Search for the cell housing the specified text and yield its (X, Y) center coordinate. 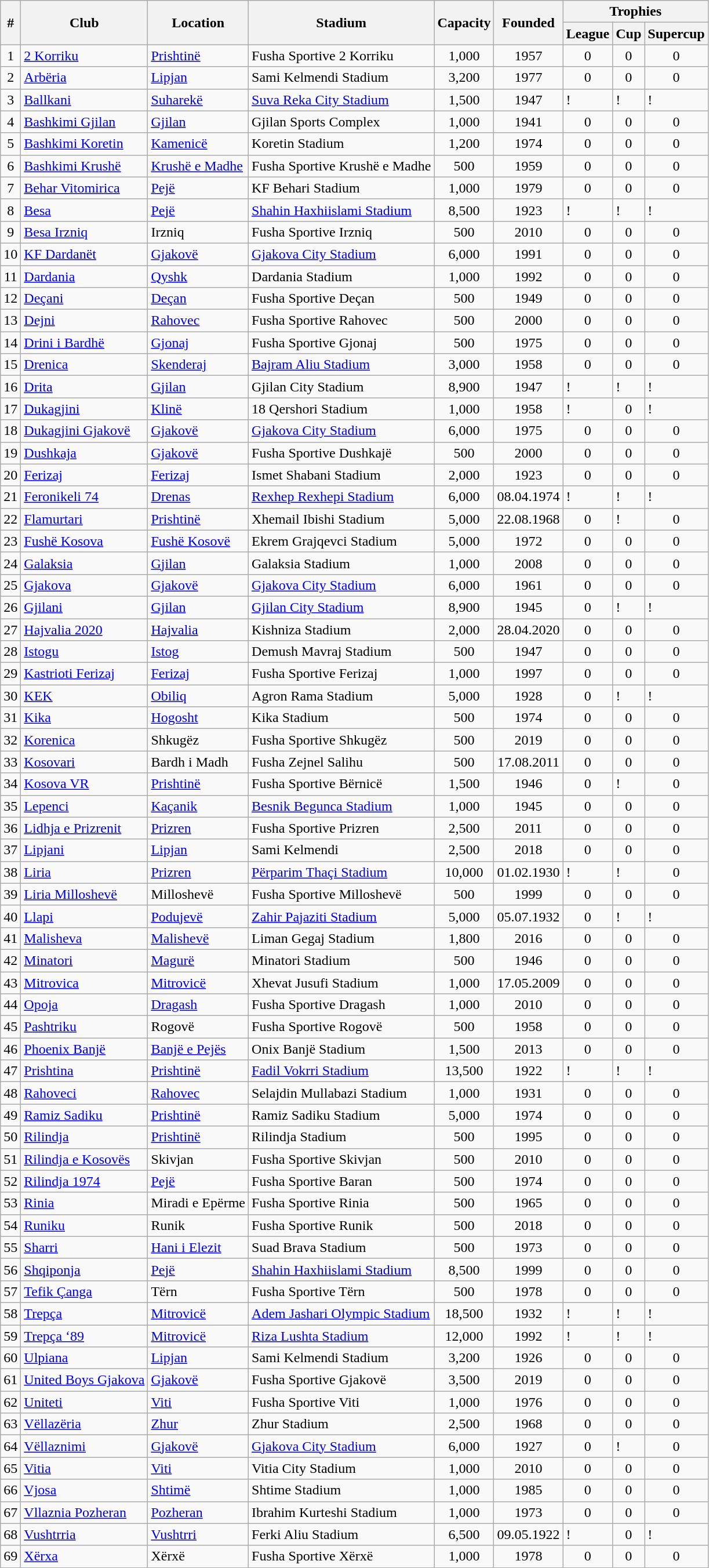
Supercup (676, 34)
Arbëria (85, 78)
Kika (85, 718)
05.07.1932 (529, 916)
Xhemail Ibishi Stadium (341, 519)
Capacity (464, 23)
Vëllaznimi (85, 1446)
67 (10, 1512)
Adem Jashari Olympic Stadium (341, 1313)
44 (10, 1005)
28 (10, 652)
Ibrahim Kurteshi Stadium (341, 1512)
Klinë (198, 409)
Mitrovica (85, 983)
63 (10, 1424)
Drini i Bardhë (85, 343)
34 (10, 784)
Bashkimi Gjilan (85, 122)
22 (10, 519)
League (588, 34)
2008 (529, 563)
1991 (529, 254)
Minatori Stadium (341, 960)
7 (10, 188)
1926 (529, 1358)
Shkugëz (198, 740)
KF Dardanët (85, 254)
Fusha Sportive Gjakovë (341, 1380)
10,000 (464, 872)
Bajram Aliu Stadium (341, 365)
Deçan (198, 299)
Drenas (198, 497)
Fusha Sportive Gjonaj (341, 343)
12,000 (464, 1335)
66 (10, 1490)
1961 (529, 585)
Ballkani (85, 100)
1922 (529, 1071)
2 Korriku (85, 56)
Ekrem Grajqevci Stadium (341, 541)
Fusha Sportive Milloshevë (341, 894)
Fushë Kosova (85, 541)
Fusha Sportive 2 Korriku (341, 56)
Bashkimi Koretin (85, 144)
Tërn (198, 1291)
58 (10, 1313)
1965 (529, 1203)
1959 (529, 166)
10 (10, 254)
6 (10, 166)
Qyshk (198, 277)
Runiku (85, 1225)
17 (10, 409)
1995 (529, 1137)
35 (10, 806)
14 (10, 343)
Fusha Sportive Runik (341, 1225)
1927 (529, 1446)
Koretin Stadium (341, 144)
Skivjan (198, 1159)
2016 (529, 938)
Trepça (85, 1313)
32 (10, 740)
Sharri (85, 1247)
1931 (529, 1093)
Vllaznia Pozheran (85, 1512)
21 (10, 497)
1,800 (464, 938)
3,000 (464, 365)
Runik (198, 1225)
1 (10, 56)
Trepça ‘89 (85, 1335)
69 (10, 1556)
Korenica (85, 740)
Kosovari (85, 762)
3,500 (464, 1380)
45 (10, 1027)
Galaksia (85, 563)
Fusha Sportive Irzniq (341, 232)
1997 (529, 674)
Fushë Kosovë (198, 541)
51 (10, 1159)
Vitia City Stadium (341, 1468)
Feronikeli 74 (85, 497)
Flamurtari (85, 519)
33 (10, 762)
2013 (529, 1049)
61 (10, 1380)
Ulpiana (85, 1358)
Gjilani (85, 607)
1977 (529, 78)
Dardania Stadium (341, 277)
Kamenicë (198, 144)
Kastrioti Ferizaj (85, 674)
36 (10, 828)
37 (10, 850)
Xërxa (85, 1556)
1928 (529, 696)
23 (10, 541)
22.08.1968 (529, 519)
5 (10, 144)
Agron Rama Stadium (341, 696)
41 (10, 938)
43 (10, 983)
Kosova VR (85, 784)
20 (10, 475)
2 (10, 78)
1949 (529, 299)
4 (10, 122)
68 (10, 1534)
Trophies (635, 12)
Besnik Begunca Stadium (341, 806)
Vitia (85, 1468)
Fusha Sportive Bërnicë (341, 784)
Location (198, 23)
Krushë e Madhe (198, 166)
65 (10, 1468)
1,200 (464, 144)
Fusha Sportive Rinia (341, 1203)
Galaksia Stadium (341, 563)
Behar Vitomirica (85, 188)
Malishevë (198, 938)
Dukagjini (85, 409)
Magurë (198, 960)
Irzniq (198, 232)
17.08.2011 (529, 762)
Besa (85, 210)
48 (10, 1093)
Përparim Thaçi Stadium (341, 872)
Founded (529, 23)
Ramiz Sadiku Stadium (341, 1115)
50 (10, 1137)
Obiliq (198, 696)
55 (10, 1247)
Skenderaj (198, 365)
Fusha Sportive Viti (341, 1402)
Opoja (85, 1005)
Stadium (341, 23)
1941 (529, 122)
46 (10, 1049)
Minatori (85, 960)
19 (10, 453)
Gjilan Sports Complex (341, 122)
Rilindja 1974 (85, 1181)
Fusha Sportive Prizren (341, 828)
6,500 (464, 1534)
1957 (529, 56)
Zhur (198, 1424)
Kishniza Stadium (341, 629)
Vëllazëria (85, 1424)
Xërxë (198, 1556)
Fusha Sportive Skivjan (341, 1159)
Prishtina (85, 1071)
Phoenix Banjë (85, 1049)
Fusha Sportive Deçan (341, 299)
1976 (529, 1402)
Fusha Sportive Xërxë (341, 1556)
# (10, 23)
Demush Mavraj Stadium (341, 652)
Podujevë (198, 916)
Selajdin Mullabazi Stadium (341, 1093)
Zahir Pajaziti Stadium (341, 916)
Zhur Stadium (341, 1424)
18,500 (464, 1313)
Fusha Sportive Shkugëz (341, 740)
Shtimë (198, 1490)
Fusha Sportive Dushkajë (341, 453)
3 (10, 100)
Fadil Vokrri Stadium (341, 1071)
Vushtrri (198, 1534)
56 (10, 1269)
11 (10, 277)
Besa Irzniq (85, 232)
64 (10, 1446)
United Boys Gjakova (85, 1380)
16 (10, 387)
Xhevat Jusufi Stadium (341, 983)
Dejni (85, 321)
Uniteti (85, 1402)
Onix Banjë Stadium (341, 1049)
Hani i Elezit (198, 1247)
Ferki Aliu Stadium (341, 1534)
Pashtriku (85, 1027)
39 (10, 894)
Lidhja e Prizrenit (85, 828)
25 (10, 585)
47 (10, 1071)
42 (10, 960)
Rexhep Rexhepi Stadium (341, 497)
24 (10, 563)
31 (10, 718)
Pozheran (198, 1512)
Fusha Sportive Dragash (341, 1005)
Dushkaja (85, 453)
Dragash (198, 1005)
Suva Reka City Stadium (341, 100)
Deçani (85, 299)
Vushtrria (85, 1534)
Llapi (85, 916)
Banjë e Pejës (198, 1049)
KF Behari Stadium (341, 188)
13,500 (464, 1071)
1985 (529, 1490)
Ismet Shabani Stadium (341, 475)
Istogu (85, 652)
Hogosht (198, 718)
Malisheva (85, 938)
Riza Lushta Stadium (341, 1335)
40 (10, 916)
Rahoveci (85, 1093)
Drita (85, 387)
Fusha Zejnel Salihu (341, 762)
2011 (529, 828)
Fusha Sportive Krushë e Madhe (341, 166)
29 (10, 674)
18 Qershori Stadium (341, 409)
1968 (529, 1424)
18 (10, 431)
27 (10, 629)
54 (10, 1225)
Shtime Stadium (341, 1490)
Vjosa (85, 1490)
Gjonaj (198, 343)
Kaçanik (198, 806)
Rilindja e Kosovës (85, 1159)
1979 (529, 188)
09.05.1922 (529, 1534)
Suad Brava Stadium (341, 1247)
Rinia (85, 1203)
Lipjani (85, 850)
Liria Milloshevë (85, 894)
Suharekë (198, 100)
62 (10, 1402)
60 (10, 1358)
26 (10, 607)
Bardh i Madh (198, 762)
Liman Gegaj Stadium (341, 938)
Cup (628, 34)
Istog (198, 652)
Hajvalia 2020 (85, 629)
17.05.2009 (529, 983)
Dukagjini Gjakovë (85, 431)
Milloshevë (198, 894)
Gjakova (85, 585)
Shqiponja (85, 1269)
30 (10, 696)
01.02.1930 (529, 872)
Rilindja Stadium (341, 1137)
8 (10, 210)
Liria (85, 872)
Kika Stadium (341, 718)
Fusha Sportive Ferizaj (341, 674)
Fusha Sportive Baran (341, 1181)
KEK (85, 696)
13 (10, 321)
Fusha Sportive Tërn (341, 1291)
53 (10, 1203)
Drenica (85, 365)
Lepenci (85, 806)
59 (10, 1335)
08.04.1974 (529, 497)
9 (10, 232)
38 (10, 872)
Club (85, 23)
Rilindja (85, 1137)
Miradi e Epërme (198, 1203)
52 (10, 1181)
Fusha Sportive Rahovec (341, 321)
15 (10, 365)
Hajvalia (198, 629)
57 (10, 1291)
Rogovë (198, 1027)
Tefik Çanga (85, 1291)
Dardania (85, 277)
Fusha Sportive Rogovë (341, 1027)
1932 (529, 1313)
49 (10, 1115)
Bashkimi Krushë (85, 166)
12 (10, 299)
Sami Kelmendi (341, 850)
28.04.2020 (529, 629)
Ramiz Sadiku (85, 1115)
1972 (529, 541)
